Scan for the cell matching the given text and deliver its (X, Y) coordinate at center. 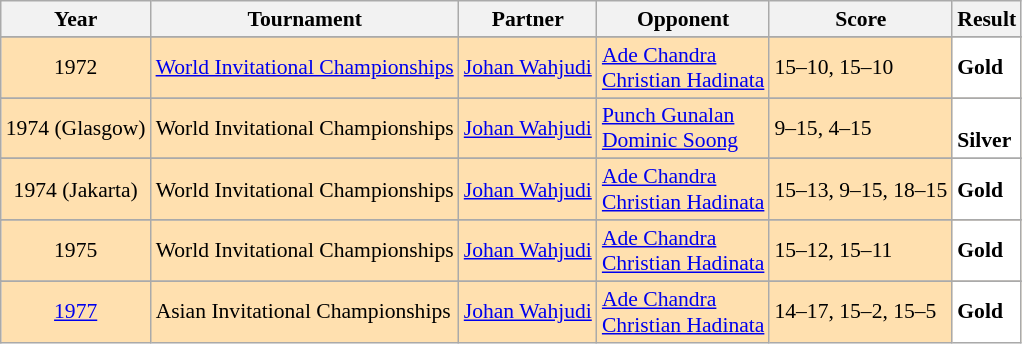
1974 (Glasgow) (76, 128)
1972 (76, 68)
14–17, 15–2, 15–5 (860, 312)
1977 (76, 312)
15–12, 15–11 (860, 250)
Silver (986, 128)
Partner (528, 19)
Result (986, 19)
15–13, 9–15, 18–15 (860, 190)
Score (860, 19)
Punch Gunalan Dominic Soong (684, 128)
1974 (Jakarta) (76, 190)
Asian Invitational Championships (305, 312)
Year (76, 19)
1975 (76, 250)
Opponent (684, 19)
Tournament (305, 19)
9–15, 4–15 (860, 128)
15–10, 15–10 (860, 68)
